Locate the cell with the specified text and output its (x, y) center coordinate. 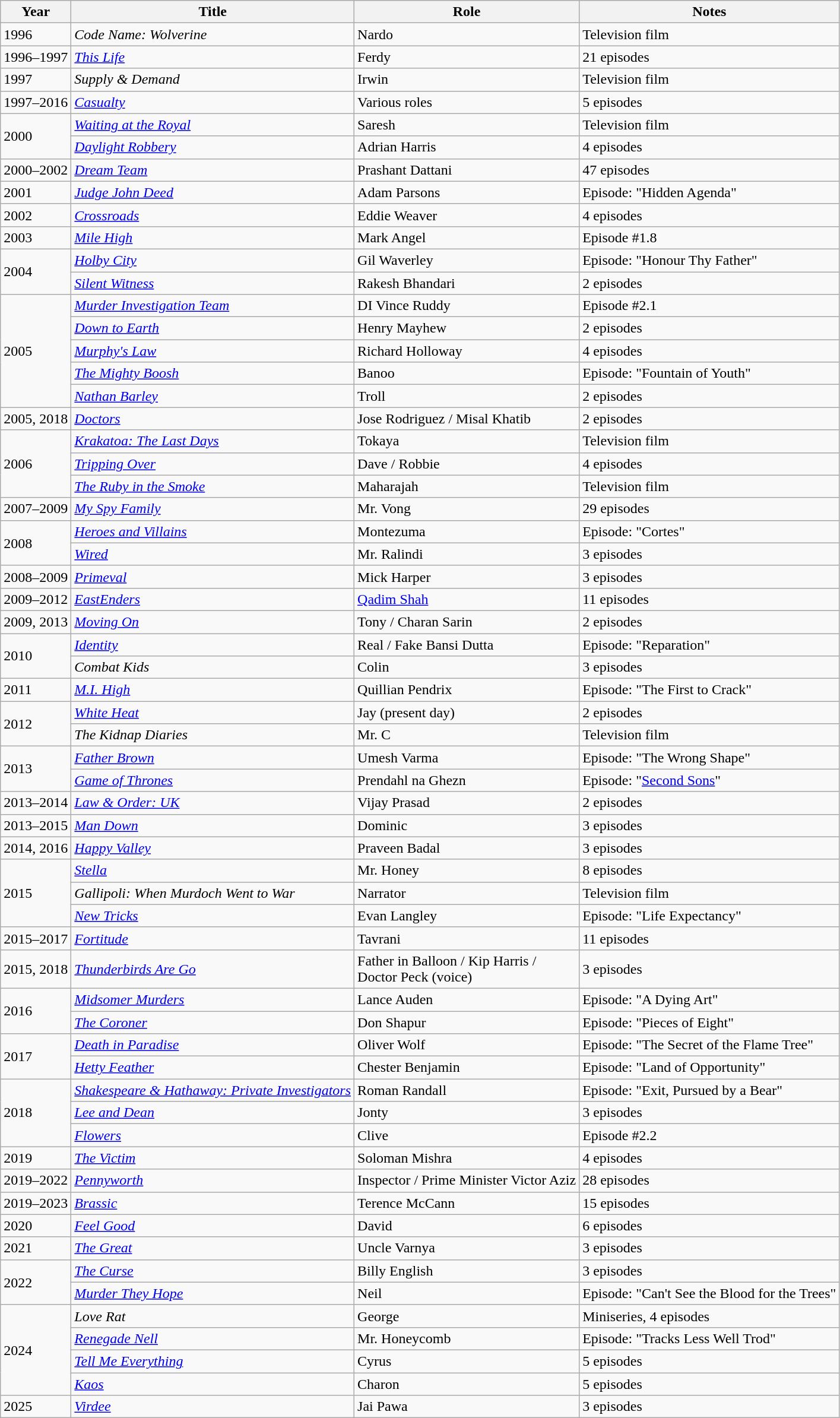
Law & Order: UK (213, 803)
Rakesh Bhandari (467, 283)
2015 (36, 893)
Tony / Charan Sarin (467, 622)
Episode: "Tracks Less Well Trod" (709, 1338)
Moving On (213, 622)
Murder Investigation Team (213, 306)
Wired (213, 554)
Episode: "Fountain of Youth" (709, 374)
The Coroner (213, 1022)
Mr. Honey (467, 871)
Man Down (213, 825)
Episode: "The First to Crack" (709, 690)
Casualty (213, 102)
Mr. Honeycomb (467, 1338)
Uncle Varnya (467, 1248)
Episode #1.8 (709, 238)
2007–2009 (36, 509)
Episode #2.1 (709, 306)
New Tricks (213, 916)
Don Shapur (467, 1022)
Oliver Wolf (467, 1045)
M.I. High (213, 690)
Vijay Prasad (467, 803)
Crossroads (213, 215)
2005 (36, 351)
1996 (36, 34)
Episode: "Honour Thy Father" (709, 260)
Various roles (467, 102)
Jay (present day) (467, 713)
The Kidnap Diaries (213, 735)
2015–2017 (36, 938)
Death in Paradise (213, 1045)
Notes (709, 12)
2020 (36, 1226)
Lance Auden (467, 999)
2013–2015 (36, 825)
Eddie Weaver (467, 215)
Saresh (467, 125)
George (467, 1316)
Inspector / Prime Minister Victor Aziz (467, 1180)
Maharajah (467, 486)
Prendahl na Ghezn (467, 780)
Dream Team (213, 170)
1997 (36, 80)
2014, 2016 (36, 848)
Miniseries, 4 episodes (709, 1316)
Dave / Robbie (467, 464)
2012 (36, 724)
2013–2014 (36, 803)
2008–2009 (36, 577)
28 episodes (709, 1180)
2010 (36, 656)
15 episodes (709, 1203)
2004 (36, 271)
Clive (467, 1135)
Supply & Demand (213, 80)
Waiting at the Royal (213, 125)
Heroes and Villains (213, 531)
Mark Angel (467, 238)
Virdee (213, 1407)
Code Name: Wolverine (213, 34)
Chester Benjamin (467, 1068)
EastEnders (213, 599)
2000–2002 (36, 170)
Episode: "Reparation" (709, 644)
Qadim Shah (467, 599)
Episode: "The Wrong Shape" (709, 758)
Evan Langley (467, 916)
Troll (467, 396)
Episode: "Life Expectancy" (709, 916)
Title (213, 12)
2019–2023 (36, 1203)
Year (36, 12)
2009–2012 (36, 599)
2009, 2013 (36, 622)
White Heat (213, 713)
2000 (36, 136)
Episode: "The Secret of the Flame Tree" (709, 1045)
Doctors (213, 419)
2025 (36, 1407)
2005, 2018 (36, 419)
Irwin (467, 80)
Colin (467, 667)
Combat Kids (213, 667)
The Mighty Boosh (213, 374)
1997–2016 (36, 102)
Roman Randall (467, 1090)
2021 (36, 1248)
Banoo (467, 374)
Mr. C (467, 735)
This Life (213, 57)
Tokaya (467, 441)
Happy Valley (213, 848)
Episode: "Hidden Agenda" (709, 192)
2008 (36, 543)
Mile High (213, 238)
Murphy's Law (213, 351)
Father Brown (213, 758)
2006 (36, 464)
Richard Holloway (467, 351)
Montezuma (467, 531)
David (467, 1226)
2011 (36, 690)
Down to Earth (213, 328)
2003 (36, 238)
Episode: "Land of Opportunity" (709, 1068)
Pennyworth (213, 1180)
Kaos (213, 1384)
Episode: "Second Sons" (709, 780)
Charon (467, 1384)
Dominic (467, 825)
Love Rat (213, 1316)
The Victim (213, 1158)
Role (467, 12)
The Curse (213, 1271)
2016 (36, 1011)
2019–2022 (36, 1180)
Gil Waverley (467, 260)
2002 (36, 215)
2019 (36, 1158)
2018 (36, 1113)
29 episodes (709, 509)
Lee and Dean (213, 1113)
Shakespeare & Hathaway: Private Investigators (213, 1090)
DI Vince Ruddy (467, 306)
Game of Thrones (213, 780)
Adam Parsons (467, 192)
Narrator (467, 893)
Billy English (467, 1271)
2017 (36, 1056)
Umesh Varma (467, 758)
Jonty (467, 1113)
2001 (36, 192)
Father in Balloon / Kip Harris /Doctor Peck (voice) (467, 969)
Neil (467, 1293)
Episode: "A Dying Art" (709, 999)
Mr. Ralindi (467, 554)
Episode: "Exit, Pursued by a Bear" (709, 1090)
6 episodes (709, 1226)
Daylight Robbery (213, 147)
Judge John Deed (213, 192)
Jose Rodriguez / Misal Khatib (467, 419)
2022 (36, 1282)
Hetty Feather (213, 1068)
Primeval (213, 577)
2013 (36, 769)
Episode: "Can't See the Blood for the Trees" (709, 1293)
Prashant Dattani (467, 170)
Quillian Pendrix (467, 690)
2015, 2018 (36, 969)
Feel Good (213, 1226)
47 episodes (709, 170)
Tripping Over (213, 464)
Mick Harper (467, 577)
Holby City (213, 260)
1996–1997 (36, 57)
Cyrus (467, 1361)
21 episodes (709, 57)
The Ruby in the Smoke (213, 486)
Krakatoa: The Last Days (213, 441)
My Spy Family (213, 509)
Jai Pawa (467, 1407)
Nardo (467, 34)
Renegade Nell (213, 1338)
Real / Fake Bansi Dutta (467, 644)
Thunderbirds Are Go (213, 969)
Midsomer Murders (213, 999)
8 episodes (709, 871)
Praveen Badal (467, 848)
Stella (213, 871)
Ferdy (467, 57)
Silent Witness (213, 283)
Episode: "Pieces of Eight" (709, 1022)
2024 (36, 1350)
Tell Me Everything (213, 1361)
Terence McCann (467, 1203)
Episode #2.2 (709, 1135)
Gallipoli: When Murdoch Went to War (213, 893)
Tavrani (467, 938)
Soloman Mishra (467, 1158)
Adrian Harris (467, 147)
The Great (213, 1248)
Mr. Vong (467, 509)
Murder They Hope (213, 1293)
Brassic (213, 1203)
Episode: "Cortes" (709, 531)
Identity (213, 644)
Nathan Barley (213, 396)
Flowers (213, 1135)
Henry Mayhew (467, 328)
Fortitude (213, 938)
